Provide the [X, Y] coordinate of the cell's center where the given text is located.  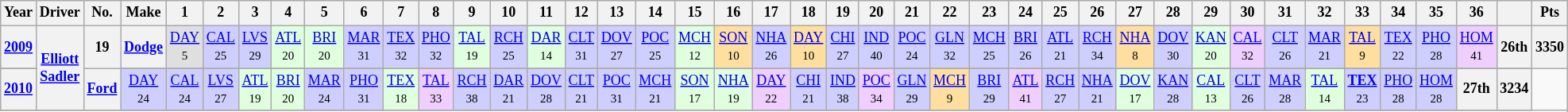
POC25 [655, 47]
TAL19 [472, 47]
MCH12 [695, 47]
ATL20 [288, 47]
HOM41 [1476, 47]
POC31 [616, 90]
Dodge [144, 47]
7 [401, 13]
23 [989, 13]
16 [733, 13]
27 [1135, 13]
POC34 [876, 90]
SON17 [695, 90]
TEX18 [401, 90]
2010 [19, 90]
27th [1476, 90]
MCH21 [655, 90]
PHO31 [364, 90]
DOV30 [1173, 47]
24 [1025, 13]
Pts [1551, 13]
28 [1173, 13]
11 [546, 13]
21 [912, 13]
15 [695, 13]
17 [771, 13]
GLN29 [912, 90]
RCH38 [472, 90]
MCH9 [950, 90]
2 [221, 13]
DAR14 [546, 47]
TAL33 [437, 90]
CAL24 [184, 90]
22 [950, 13]
RCH25 [508, 47]
MAR31 [364, 47]
1 [184, 13]
31 [1285, 13]
RCH34 [1098, 47]
KAN28 [1173, 90]
DAY5 [184, 47]
DAY24 [144, 90]
POC24 [912, 47]
5 [324, 13]
DOV28 [546, 90]
ATL41 [1025, 90]
29 [1211, 13]
CHI27 [844, 47]
DOV17 [1135, 90]
4 [288, 13]
SON10 [733, 47]
33 [1362, 13]
LVS29 [255, 47]
25 [1060, 13]
3234 [1514, 90]
35 [1436, 13]
DAR21 [508, 90]
9 [472, 13]
PHO32 [437, 47]
26th [1514, 47]
MAR28 [1285, 90]
CLT21 [581, 90]
KAN20 [1211, 47]
MAR21 [1325, 47]
DAY10 [809, 47]
MAR24 [324, 90]
Ford [102, 90]
3 [255, 13]
DAY22 [771, 90]
CAL32 [1247, 47]
Elliott Sadler [60, 68]
NHA8 [1135, 47]
ATL19 [255, 90]
IND38 [844, 90]
6 [364, 13]
BRI29 [989, 90]
BRI26 [1025, 47]
CHI21 [809, 90]
TAL14 [1325, 90]
GLN32 [950, 47]
ATL21 [1060, 47]
14 [655, 13]
34 [1398, 13]
Year [19, 13]
3350 [1551, 47]
RCH27 [1060, 90]
10 [508, 13]
Driver [60, 13]
IND40 [876, 47]
LVS27 [221, 90]
NHA26 [771, 47]
26 [1098, 13]
32 [1325, 13]
CAL25 [221, 47]
DOV27 [616, 47]
TEX32 [401, 47]
13 [616, 13]
8 [437, 13]
36 [1476, 13]
12 [581, 13]
MCH25 [989, 47]
HOM28 [1436, 90]
20 [876, 13]
No. [102, 13]
TEX23 [1362, 90]
2009 [19, 47]
Make [144, 13]
TAL9 [1362, 47]
30 [1247, 13]
NHA19 [733, 90]
CLT31 [581, 47]
CAL13 [1211, 90]
TEX22 [1398, 47]
NHA21 [1098, 90]
18 [809, 13]
